Return (X, Y) of the center of cell containing provided text 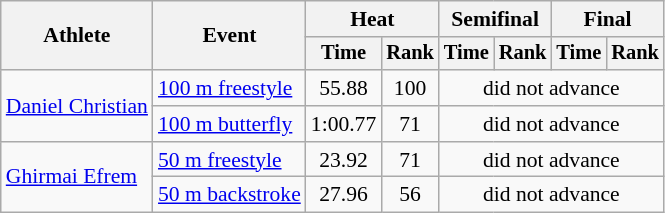
100 m freestyle (230, 88)
100 (410, 88)
Event (230, 36)
Ghirmai Efrem (77, 178)
Athlete (77, 36)
23.92 (344, 160)
Semifinal (495, 19)
50 m backstroke (230, 195)
Heat (372, 19)
100 m butterfly (230, 124)
50 m freestyle (230, 160)
56 (410, 195)
55.88 (344, 88)
27.96 (344, 195)
Daniel Christian (77, 106)
1:00.77 (344, 124)
Final (607, 19)
